Scan for the cell matching the given text and deliver its [x, y] coordinate at center. 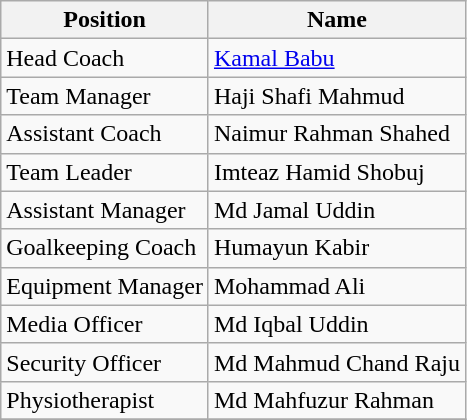
Mohammad Ali [336, 286]
Goalkeeping Coach [105, 248]
Position [105, 20]
Md Mahmud Chand Raju [336, 362]
Media Officer [105, 324]
Physiotherapist [105, 400]
Equipment Manager [105, 286]
Name [336, 20]
Team Manager [105, 96]
Security Officer [105, 362]
Imteaz Hamid Shobuj [336, 172]
Haji Shafi Mahmud [336, 96]
Md Jamal Uddin [336, 210]
Team Leader [105, 172]
Md Mahfuzur Rahman [336, 400]
Assistant Manager [105, 210]
Md Iqbal Uddin [336, 324]
Head Coach [105, 58]
Humayun Kabir [336, 248]
Assistant Coach [105, 134]
Naimur Rahman Shahed [336, 134]
Kamal Babu [336, 58]
